Locate the cell with the specified text and output its [X, Y] center coordinate. 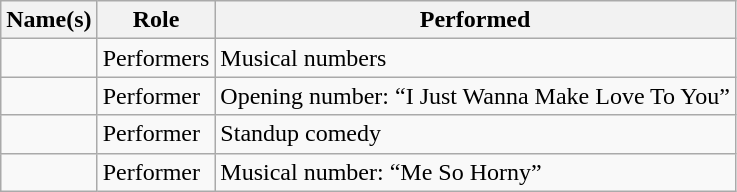
Musical number: “Me So Horny” [475, 172]
Opening number: “I Just Wanna Make Love To You” [475, 96]
Musical numbers [475, 58]
Name(s) [49, 20]
Standup comedy [475, 134]
Performers [156, 58]
Role [156, 20]
Performed [475, 20]
